Find where the given text appears and provide that cell's center as [x, y] coordinate. 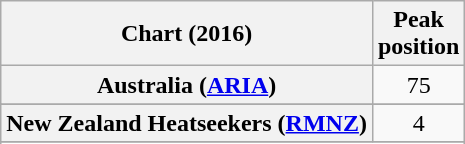
4 [418, 123]
New Zealand Heatseekers (RMNZ) [187, 123]
Australia (ARIA) [187, 85]
75 [418, 85]
Peak position [418, 34]
Chart (2016) [187, 34]
